Identify which cell holds the provided text, then report its [x, y] central coordinate. 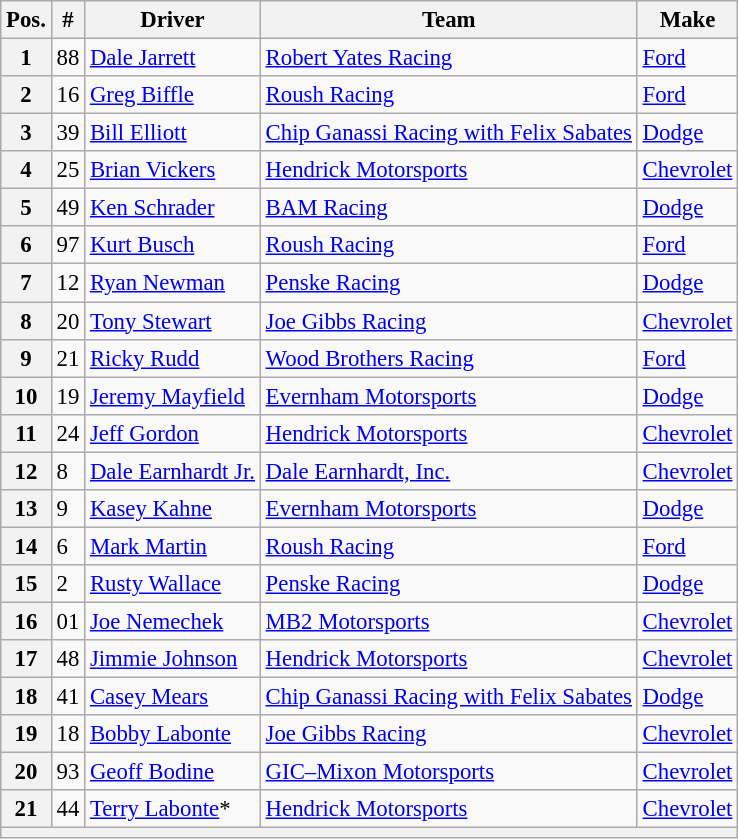
BAM Racing [448, 208]
Dale Earnhardt, Inc. [448, 471]
1 [26, 58]
Greg Biffle [173, 95]
Jeremy Mayfield [173, 396]
Bobby Labonte [173, 734]
Joe Nemechek [173, 621]
Tony Stewart [173, 321]
4 [26, 170]
44 [68, 809]
Ken Schrader [173, 208]
13 [26, 509]
Dale Earnhardt Jr. [173, 471]
Jimmie Johnson [173, 659]
Kurt Busch [173, 245]
Wood Brothers Racing [448, 358]
Casey Mears [173, 697]
GIC–Mixon Motorsports [448, 772]
Ricky Rudd [173, 358]
11 [26, 433]
Make [687, 20]
Rusty Wallace [173, 584]
88 [68, 58]
Kasey Kahne [173, 509]
Driver [173, 20]
Robert Yates Racing [448, 58]
14 [26, 546]
15 [26, 584]
Mark Martin [173, 546]
Jeff Gordon [173, 433]
97 [68, 245]
25 [68, 170]
41 [68, 697]
5 [26, 208]
Brian Vickers [173, 170]
MB2 Motorsports [448, 621]
Terry Labonte* [173, 809]
39 [68, 133]
# [68, 20]
Team [448, 20]
24 [68, 433]
93 [68, 772]
01 [68, 621]
Geoff Bodine [173, 772]
Pos. [26, 20]
17 [26, 659]
Dale Jarrett [173, 58]
Ryan Newman [173, 283]
48 [68, 659]
10 [26, 396]
7 [26, 283]
Bill Elliott [173, 133]
3 [26, 133]
49 [68, 208]
